Pinpoint the cell where the given text exists, returning its [x, y] midpoint coordinate. 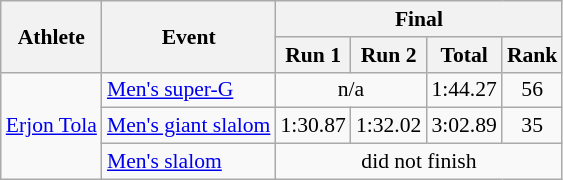
Rank [532, 55]
Men's giant slalom [189, 126]
1:44.27 [464, 90]
1:30.87 [312, 126]
Event [189, 36]
1:32.02 [388, 126]
did not finish [418, 162]
Final [418, 19]
56 [532, 90]
Total [464, 55]
Men's super-G [189, 90]
Erjon Tola [52, 126]
35 [532, 126]
n/a [350, 90]
Athlete [52, 36]
3:02.89 [464, 126]
Run 2 [388, 55]
Run 1 [312, 55]
Men's slalom [189, 162]
